Search for the cell housing the specified text and yield its (x, y) center coordinate. 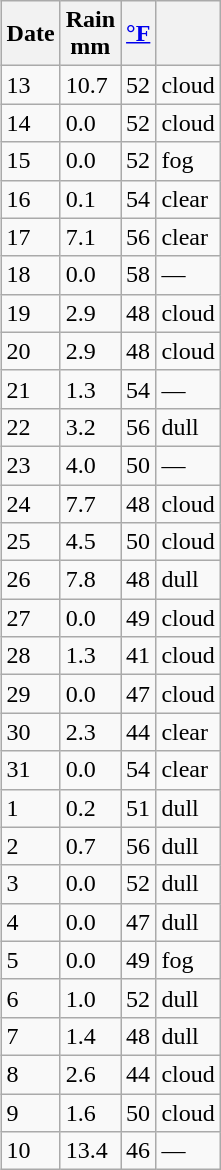
7.1 (90, 237)
41 (138, 656)
13.4 (90, 1151)
10.7 (90, 85)
0.2 (90, 808)
2.3 (90, 732)
23 (30, 465)
4.0 (90, 465)
17 (30, 237)
15 (30, 161)
5 (30, 960)
20 (30, 351)
Rainmm (90, 34)
3 (30, 884)
58 (138, 275)
1.6 (90, 1113)
28 (30, 656)
6 (30, 998)
2.6 (90, 1074)
27 (30, 618)
7.8 (90, 580)
1.0 (90, 998)
25 (30, 542)
22 (30, 427)
16 (30, 199)
21 (30, 389)
24 (30, 503)
18 (30, 275)
13 (30, 85)
31 (30, 770)
0.7 (90, 846)
1 (30, 808)
19 (30, 313)
0.1 (90, 199)
7.7 (90, 503)
8 (30, 1074)
1.4 (90, 1036)
4 (30, 922)
29 (30, 694)
3.2 (90, 427)
Date (30, 34)
30 (30, 732)
26 (30, 580)
46 (138, 1151)
°F (138, 34)
2 (30, 846)
4.5 (90, 542)
9 (30, 1113)
14 (30, 123)
51 (138, 808)
7 (30, 1036)
10 (30, 1151)
